Extract the (X, Y) coordinate from the center of the cell holding the provided text.  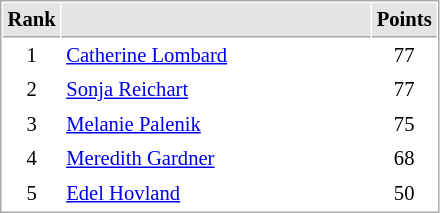
2 (32, 90)
Edel Hovland (216, 194)
68 (404, 158)
75 (404, 124)
4 (32, 158)
Meredith Gardner (216, 158)
3 (32, 124)
Melanie Palenik (216, 124)
50 (404, 194)
1 (32, 56)
Sonja Reichart (216, 90)
Rank (32, 20)
Points (404, 20)
Catherine Lombard (216, 56)
5 (32, 194)
